For the text-containing cell, return its midpoint in (X, Y) coordinate format. 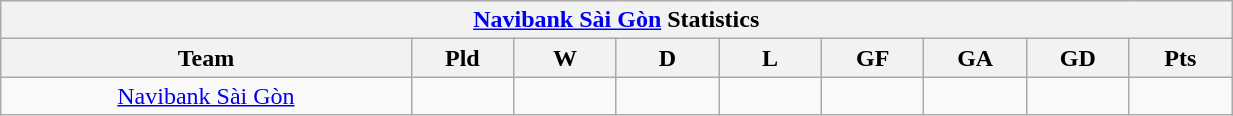
L (770, 58)
Pts (1180, 58)
GA (976, 58)
GF (872, 58)
D (668, 58)
GD (1078, 58)
Pld (462, 58)
Navibank Sài Gòn (206, 96)
W (566, 58)
Team (206, 58)
Navibank Sài Gòn Statistics (616, 20)
